For the text-containing cell, return its midpoint in [x, y] coordinate format. 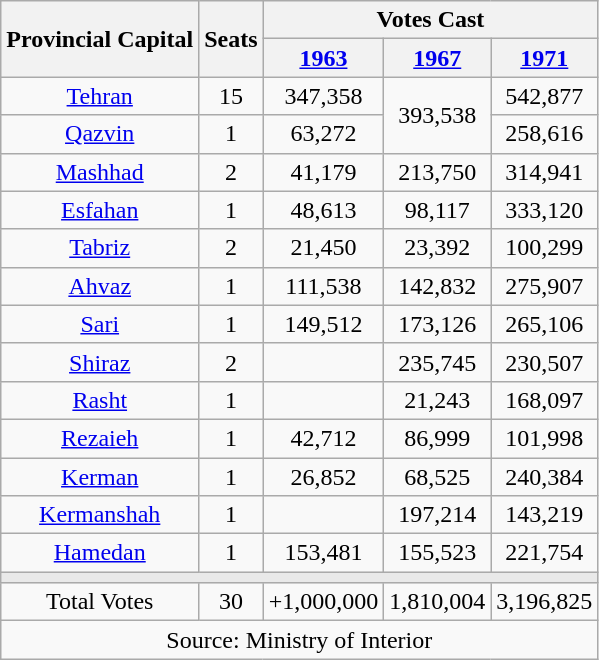
Seats [231, 39]
230,507 [544, 362]
86,999 [438, 438]
Provincial Capital [100, 39]
Total Votes [100, 602]
Kerman [100, 477]
101,998 [544, 438]
Tehran [100, 96]
197,214 [438, 515]
221,754 [544, 553]
+1,000,000 [324, 602]
149,512 [324, 324]
Rasht [100, 400]
240,384 [544, 477]
3,196,825 [544, 602]
26,852 [324, 477]
142,832 [438, 286]
Ahvaz [100, 286]
265,106 [544, 324]
111,538 [324, 286]
168,097 [544, 400]
98,117 [438, 210]
Source: Ministry of Interior [300, 640]
235,745 [438, 362]
314,941 [544, 172]
15 [231, 96]
Mashhad [100, 172]
42,712 [324, 438]
100,299 [544, 248]
63,272 [324, 134]
347,358 [324, 96]
1,810,004 [438, 602]
41,179 [324, 172]
1963 [324, 58]
153,481 [324, 553]
258,616 [544, 134]
Kermanshah [100, 515]
48,613 [324, 210]
213,750 [438, 172]
Hamedan [100, 553]
173,126 [438, 324]
Rezaieh [100, 438]
68,525 [438, 477]
Shiraz [100, 362]
23,392 [438, 248]
155,523 [438, 553]
Qazvin [100, 134]
Sari [100, 324]
Votes Cast [430, 20]
275,907 [544, 286]
Esfahan [100, 210]
542,877 [544, 96]
21,450 [324, 248]
21,243 [438, 400]
143,219 [544, 515]
Tabriz [100, 248]
30 [231, 602]
333,120 [544, 210]
1967 [438, 58]
393,538 [438, 115]
1971 [544, 58]
